Pinpoint the cell where the given text exists, returning its [X, Y] midpoint coordinate. 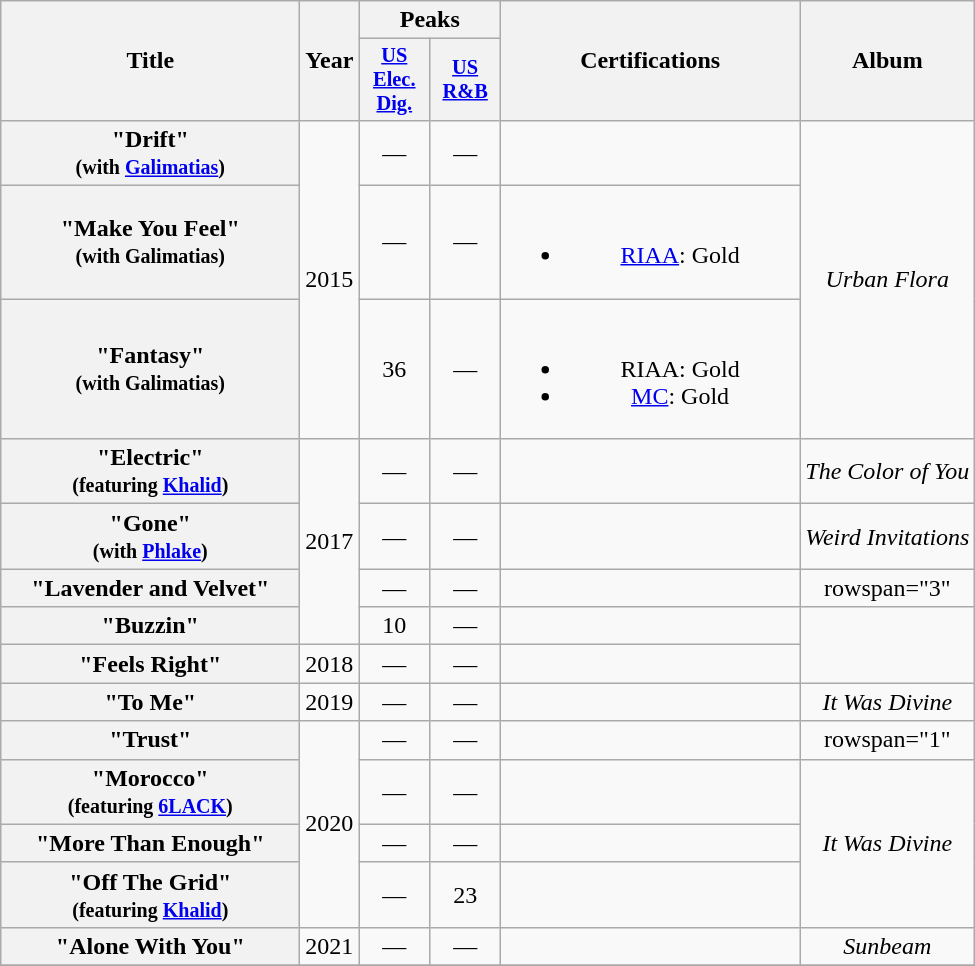
RIAA: GoldMC: Gold [650, 369]
Title [150, 61]
Urban Flora [888, 279]
Weird Invitations [888, 536]
Certifications [650, 61]
rowspan="3" [888, 588]
rowspan="1" [888, 740]
"To Me" [150, 702]
"Feels Right" [150, 664]
"Buzzin" [150, 626]
RIAA: Gold [650, 242]
USElec.Dig. [394, 80]
"Alone With You" [150, 946]
"Lavender and Velvet" [150, 588]
2015 [330, 279]
"Off The Grid"(featuring Khalid) [150, 894]
US R&B [466, 80]
2020 [330, 824]
2018 [330, 664]
10 [394, 626]
36 [394, 369]
Sunbeam [888, 946]
2019 [330, 702]
"Trust" [150, 740]
23 [466, 894]
2021 [330, 946]
2017 [330, 542]
"Fantasy"(with Galimatias) [150, 369]
"Morocco"(featuring 6LACK) [150, 792]
Album [888, 61]
"Gone"(with Phlake) [150, 536]
"Electric"(featuring Khalid) [150, 472]
"More Than Enough" [150, 843]
"Drift"(with Galimatias) [150, 152]
Peaks [430, 20]
The Color of You [888, 472]
"Make You Feel"(with Galimatias) [150, 242]
Year [330, 61]
